Return the [x, y] coordinate for the center point of the cell that contains the specified text.  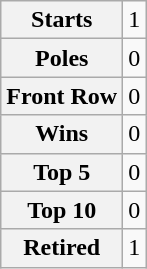
Top 10 [62, 210]
Poles [62, 58]
Front Row [62, 96]
Starts [62, 20]
Top 5 [62, 172]
Retired [62, 248]
Wins [62, 134]
